Detect which cell encompasses the target text, then output its [X, Y] center coordinate. 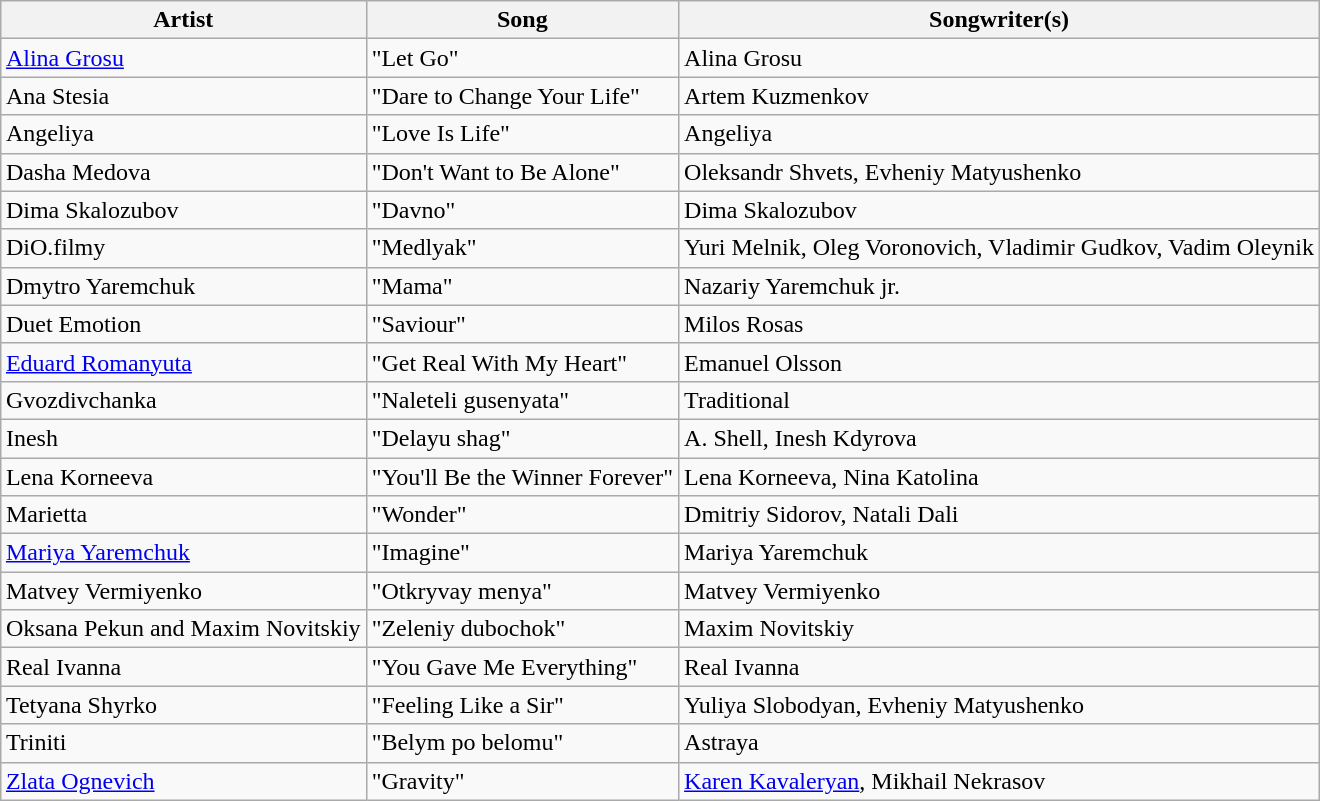
"Let Go" [522, 58]
"Dare to Change Your Life" [522, 96]
"Wonder" [522, 515]
"Feeling Like a Sir" [522, 705]
Karen Kavaleryan, Mikhail Nekrasov [1000, 781]
Artem Kuzmenkov [1000, 96]
Inesh [183, 438]
"Mama" [522, 286]
"Davno" [522, 210]
DiO.filmy [183, 248]
"Don't Want to Be Alone" [522, 172]
Triniti [183, 743]
Gvozdivchanka [183, 400]
Tetyana Shyrko [183, 705]
Artist [183, 20]
Oksana Pekun and Maxim Novitskiy [183, 629]
"Belym po belomu" [522, 743]
"You Gave Me Everything" [522, 667]
"Delayu shag" [522, 438]
A. Shell, Inesh Kdyrova [1000, 438]
"Naleteli gusenyata" [522, 400]
Song [522, 20]
Dmitriy Sidorov, Natali Dali [1000, 515]
"Zeleniy dubochok" [522, 629]
"Saviour" [522, 324]
Eduard Romanyuta [183, 362]
"Imagine" [522, 553]
Marietta [183, 515]
Ana Stesia [183, 96]
Oleksandr Shvets, Evheniy Matyushenko [1000, 172]
Dmytro Yaremchuk [183, 286]
Emanuel Olsson [1000, 362]
"Get Real With My Heart" [522, 362]
Maxim Novitskiy [1000, 629]
"Gravity" [522, 781]
Yuri Melnik, Oleg Voronovich, Vladimir Gudkov, Vadim Oleynik [1000, 248]
Lena Korneeva [183, 477]
Dasha Medova [183, 172]
Songwriter(s) [1000, 20]
Duet Emotion [183, 324]
"You'll Be the Winner Forever" [522, 477]
Yuliya Slobodyan, Evheniy Matyushenko [1000, 705]
Zlata Ognevich [183, 781]
Nazariy Yaremchuk jr. [1000, 286]
Traditional [1000, 400]
Lena Korneeva, Nina Katolina [1000, 477]
Astraya [1000, 743]
"Otkryvay menya" [522, 591]
Milos Rosas [1000, 324]
"Medlyak" [522, 248]
"Love Is Life" [522, 134]
